Find where the given text appears and provide that cell's center as (x, y) coordinate. 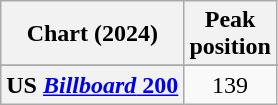
139 (230, 85)
US Billboard 200 (92, 85)
Chart (2024) (92, 34)
Peakposition (230, 34)
